Search for the cell housing the specified text and yield its [x, y] center coordinate. 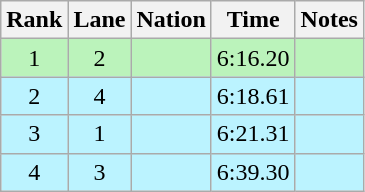
6:21.31 [253, 134]
6:18.61 [253, 96]
Nation [171, 20]
Rank [34, 20]
Time [253, 20]
6:16.20 [253, 58]
Notes [329, 20]
Lane [100, 20]
6:39.30 [253, 172]
